Find where the given text appears and provide that cell's center as (x, y) coordinate. 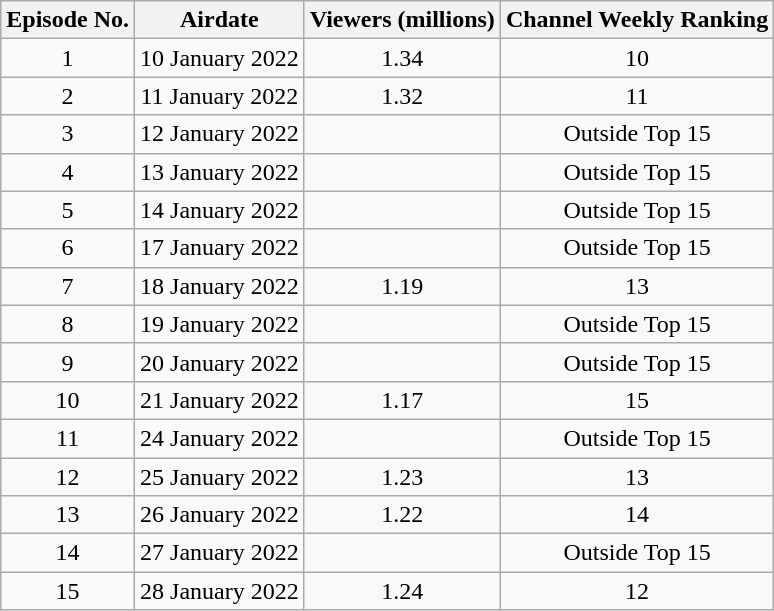
1.22 (402, 515)
25 January 2022 (220, 477)
20 January 2022 (220, 362)
4 (68, 172)
14 January 2022 (220, 210)
1.34 (402, 58)
13 January 2022 (220, 172)
1.17 (402, 400)
3 (68, 134)
27 January 2022 (220, 553)
21 January 2022 (220, 400)
7 (68, 286)
9 (68, 362)
18 January 2022 (220, 286)
Airdate (220, 20)
Viewers (millions) (402, 20)
28 January 2022 (220, 591)
1.24 (402, 591)
11 January 2022 (220, 96)
Channel Weekly Ranking (636, 20)
1.32 (402, 96)
6 (68, 248)
10 January 2022 (220, 58)
24 January 2022 (220, 438)
17 January 2022 (220, 248)
2 (68, 96)
19 January 2022 (220, 324)
5 (68, 210)
1 (68, 58)
Episode No. (68, 20)
12 January 2022 (220, 134)
1.19 (402, 286)
26 January 2022 (220, 515)
8 (68, 324)
1.23 (402, 477)
